Scan for the cell matching the given text and deliver its (X, Y) coordinate at center. 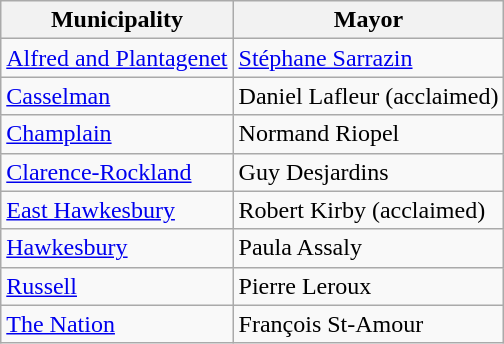
Stéphane Sarrazin (368, 58)
Pierre Leroux (368, 286)
Clarence-Rockland (117, 172)
Champlain (117, 134)
Casselman (117, 96)
Robert Kirby (acclaimed) (368, 210)
François St-Amour (368, 324)
Russell (117, 286)
Hawkesbury (117, 248)
Alfred and Plantagenet (117, 58)
East Hawkesbury (117, 210)
Paula Assaly (368, 248)
Daniel Lafleur (acclaimed) (368, 96)
Guy Desjardins (368, 172)
Municipality (117, 20)
The Nation (117, 324)
Mayor (368, 20)
Normand Riopel (368, 134)
